Provide the (x, y) coordinate of the cell's center where the given text is located.  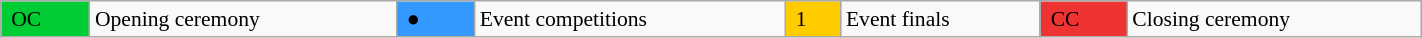
● (435, 19)
1 (813, 19)
Opening ceremony (243, 19)
Event competitions (630, 19)
Event finals (940, 19)
OC (46, 19)
CC (1084, 19)
Closing ceremony (1274, 19)
